Locate the cell with the specified text and output its (X, Y) center coordinate. 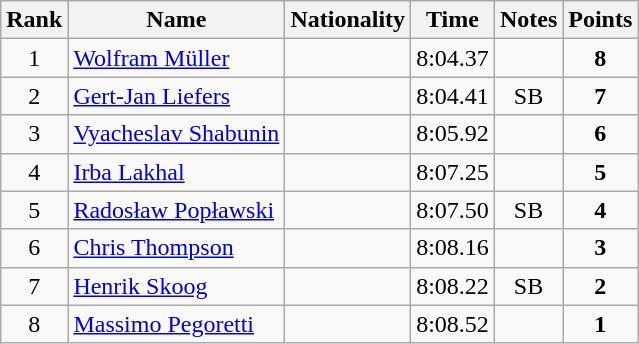
8:05.92 (453, 134)
8:04.41 (453, 96)
8:07.50 (453, 210)
Radosław Popławski (176, 210)
Name (176, 20)
Time (453, 20)
Nationality (348, 20)
8:08.22 (453, 286)
Notes (528, 20)
8:07.25 (453, 172)
Irba Lakhal (176, 172)
Vyacheslav Shabunin (176, 134)
Wolfram Müller (176, 58)
8:08.16 (453, 248)
Rank (34, 20)
8:04.37 (453, 58)
Massimo Pegoretti (176, 324)
Gert-Jan Liefers (176, 96)
Chris Thompson (176, 248)
Henrik Skoog (176, 286)
8:08.52 (453, 324)
Points (600, 20)
